Find where the given text appears and provide that cell's center as (x, y) coordinate. 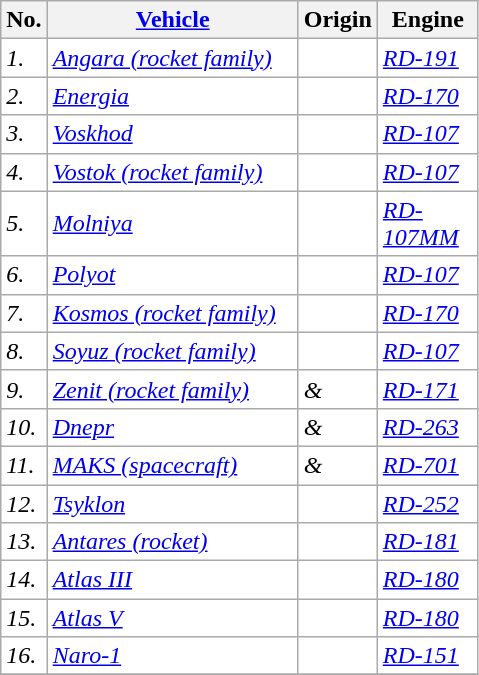
14. (24, 580)
1. (24, 58)
RD-701 (428, 465)
RD-191 (428, 58)
Engine (428, 20)
Kosmos (rocket family) (172, 313)
Vehicle (172, 20)
Energia (172, 96)
Origin (338, 20)
Tsyklon (172, 503)
Zenit (rocket family) (172, 389)
RD-181 (428, 542)
8. (24, 351)
13. (24, 542)
Antares (rocket) (172, 542)
9. (24, 389)
11. (24, 465)
RD-171 (428, 389)
5. (24, 224)
Atlas III (172, 580)
3. (24, 134)
RD-151 (428, 656)
Polyot (172, 275)
Molniya (172, 224)
Dnepr (172, 427)
Naro-1 (172, 656)
Atlas V (172, 618)
6. (24, 275)
Vostok (rocket family) (172, 172)
16. (24, 656)
7. (24, 313)
4. (24, 172)
MAKS (spacecraft) (172, 465)
Soyuz (rocket family) (172, 351)
RD-252 (428, 503)
12. (24, 503)
No. (24, 20)
10. (24, 427)
Angara (rocket family) (172, 58)
2. (24, 96)
RD-263 (428, 427)
15. (24, 618)
Voskhod (172, 134)
RD-107ММ (428, 224)
